From the cell containing the given text, extract its center point as [X, Y] coordinate. 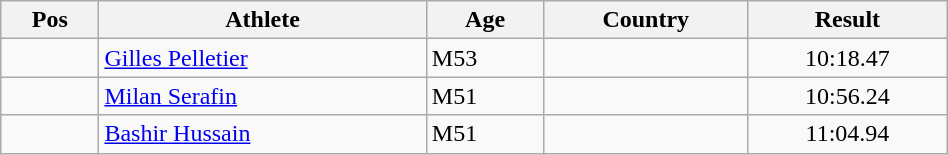
Pos [50, 20]
Bashir Hussain [262, 134]
Athlete [262, 20]
Country [646, 20]
Age [485, 20]
Gilles Pelletier [262, 58]
10:56.24 [848, 96]
Result [848, 20]
M53 [485, 58]
11:04.94 [848, 134]
Milan Serafin [262, 96]
10:18.47 [848, 58]
